Detect which cell encompasses the target text, then output its [X, Y] center coordinate. 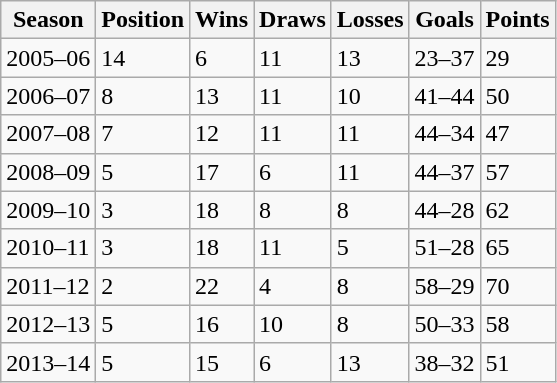
Goals [444, 20]
7 [143, 134]
47 [518, 134]
41–44 [444, 96]
Draws [293, 20]
Season [48, 20]
50 [518, 96]
70 [518, 286]
57 [518, 172]
Wins [222, 20]
16 [222, 324]
2012–13 [48, 324]
38–32 [444, 362]
62 [518, 210]
44–28 [444, 210]
2005–06 [48, 58]
58 [518, 324]
15 [222, 362]
51–28 [444, 248]
Points [518, 20]
17 [222, 172]
65 [518, 248]
23–37 [444, 58]
2 [143, 286]
29 [518, 58]
2011–12 [48, 286]
4 [293, 286]
50–33 [444, 324]
58–29 [444, 286]
2006–07 [48, 96]
2008–09 [48, 172]
44–37 [444, 172]
14 [143, 58]
2013–14 [48, 362]
2007–08 [48, 134]
51 [518, 362]
22 [222, 286]
Losses [370, 20]
44–34 [444, 134]
12 [222, 134]
2010–11 [48, 248]
Position [143, 20]
2009–10 [48, 210]
